Return (x, y) of the center of cell containing provided text 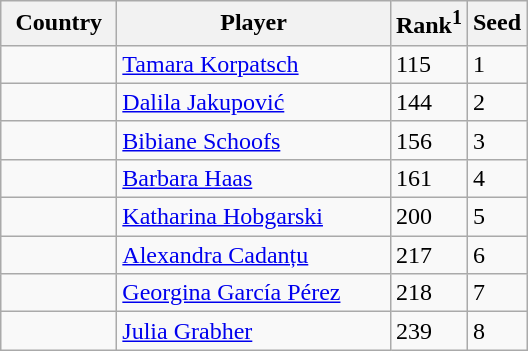
Alexandra Cadanțu (254, 255)
Dalila Jakupović (254, 102)
239 (428, 331)
156 (428, 140)
Country (59, 24)
3 (496, 140)
217 (428, 255)
Seed (496, 24)
5 (496, 217)
Katharina Hobgarski (254, 217)
Player (254, 24)
8 (496, 331)
2 (496, 102)
6 (496, 255)
218 (428, 293)
Tamara Korpatsch (254, 64)
200 (428, 217)
Georgina García Pérez (254, 293)
Bibiane Schoofs (254, 140)
115 (428, 64)
1 (496, 64)
161 (428, 178)
7 (496, 293)
4 (496, 178)
Rank1 (428, 24)
Julia Grabher (254, 331)
Barbara Haas (254, 178)
144 (428, 102)
